For the text-containing cell, return its midpoint in [x, y] coordinate format. 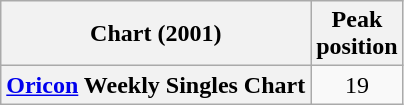
Chart (2001) [156, 34]
19 [357, 85]
Peakposition [357, 34]
Oricon Weekly Singles Chart [156, 85]
